For the text-containing cell, return its midpoint in [x, y] coordinate format. 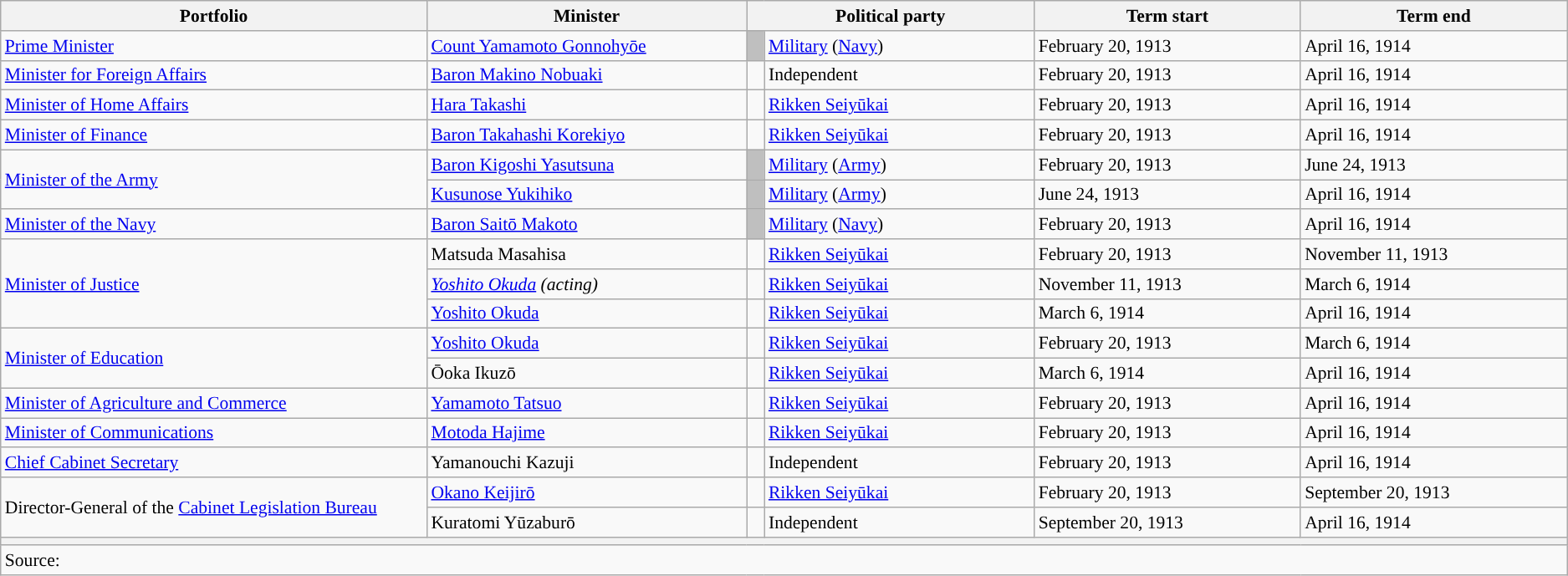
Yoshito Okuda (acting) [586, 284]
Term end [1433, 16]
Chief Cabinet Secretary [214, 463]
Prime Minister [214, 46]
Yamanouchi Kazuji [586, 463]
Minister [586, 16]
Portfolio [214, 16]
Baron Makino Nobuaki [586, 75]
Director-General of the Cabinet Legislation Bureau [214, 507]
Count Yamamoto Gonnohyōe [586, 46]
Ōoka Ikuzō [586, 374]
Baron Saitō Makoto [586, 225]
Hara Takashi [586, 105]
Kuratomi Yūzaburō [586, 522]
Kusunose Yukihiko [586, 195]
Minister of Communications [214, 433]
Political party [891, 16]
Minister of Education [214, 358]
Yamamoto Tatsuo [586, 403]
Minister of Finance [214, 135]
Minister of the Army [214, 179]
Minister of Justice [214, 284]
Baron Takahashi Korekiyo [586, 135]
Minister of Home Affairs [214, 105]
Motoda Hajime [586, 433]
Minister of the Navy [214, 225]
Term start [1167, 16]
Okano Keijirō [586, 492]
Source: [784, 561]
Matsuda Masahisa [586, 254]
Minister for Foreign Affairs [214, 75]
Baron Kigoshi Yasutsuna [586, 165]
Minister of Agriculture and Commerce [214, 403]
